Detect which cell encompasses the target text, then output its (x, y) center coordinate. 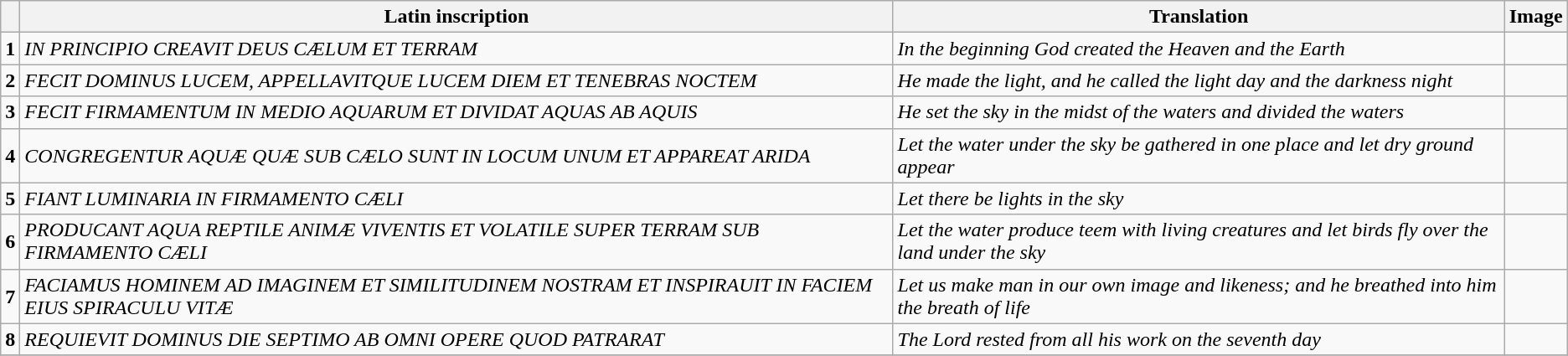
FACIAMUS HOMINEM AD IMAGINEM ET SIMILITUDINEM NOSTRAM ET INSPIRAUIT IN FACIEM EIUS SPIRACULU VITÆ (456, 297)
2 (10, 80)
Let there be lights in the sky (1199, 199)
REQUIEVIT DOMINUS DIE SEPTIMO AB OMNI OPERE QUOD PATRARAT (456, 339)
Translation (1199, 17)
5 (10, 199)
4 (10, 156)
In the beginning God created the Heaven and the Earth (1199, 49)
IN PRINCIPIO CREAVIT DEUS CÆLUM ET TERRAM (456, 49)
CONGREGENTUR AQUÆ QUÆ SUB CÆLO SUNT IN LOCUM UNUM ET APPAREAT ARIDA (456, 156)
He set the sky in the midst of the waters and divided the waters (1199, 112)
FECIT FIRMAMENTUM IN MEDIO AQUARUM ET DIVIDAT AQUAS AB AQUIS (456, 112)
He made the light, and he called the light day and the darkness night (1199, 80)
FECIT DOMINUS LUCEM, APPELLAVITQUE LUCEM DIEM ET TENEBRAS NOCTEM (456, 80)
3 (10, 112)
Let the water produce teem with living creatures and let birds fly over the land under the sky (1199, 241)
Let the water under the sky be gathered in one place and let dry ground appear (1199, 156)
7 (10, 297)
The Lord rested from all his work on the seventh day (1199, 339)
PRODUCANT AQUA REPTILE ANIMÆ VIVENTIS ET VOLATILE SUPER TERRAM SUB FIRMAMENTO CÆLI (456, 241)
Latin inscription (456, 17)
Let us make man in our own image and likeness; and he breathed into him the breath of life (1199, 297)
FIANT LUMINARIA IN FIRMAMENTO CÆLI (456, 199)
Image (1536, 17)
1 (10, 49)
8 (10, 339)
6 (10, 241)
